Scan for the cell matching the given text and deliver its (x, y) coordinate at center. 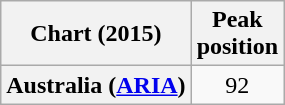
Peakposition (237, 34)
Chart (2015) (96, 34)
92 (237, 85)
Australia (ARIA) (96, 85)
